From the cell containing the given text, extract its center point as [X, Y] coordinate. 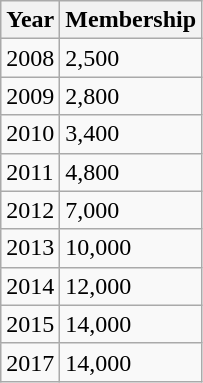
3,400 [131, 134]
2010 [30, 134]
7,000 [131, 210]
2017 [30, 362]
2,800 [131, 96]
2015 [30, 324]
Membership [131, 20]
4,800 [131, 172]
2012 [30, 210]
2011 [30, 172]
12,000 [131, 286]
Year [30, 20]
2008 [30, 58]
2,500 [131, 58]
2009 [30, 96]
2014 [30, 286]
10,000 [131, 248]
2013 [30, 248]
